For the text-containing cell, return its midpoint in [X, Y] coordinate format. 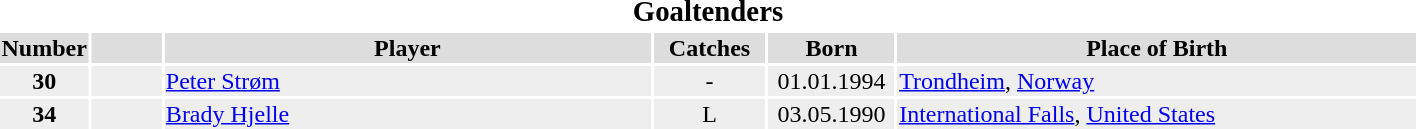
Player [407, 48]
30 [44, 81]
Number [44, 48]
01.01.1994 [832, 81]
34 [44, 114]
Peter Strøm [407, 81]
Brady Hjelle [407, 114]
Catches [709, 48]
Born [832, 48]
L [709, 114]
Trondheim, Norway [1157, 81]
International Falls, United States [1157, 114]
- [709, 81]
Place of Birth [1157, 48]
03.05.1990 [832, 114]
